Detect which cell encompasses the target text, then output its [X, Y] center coordinate. 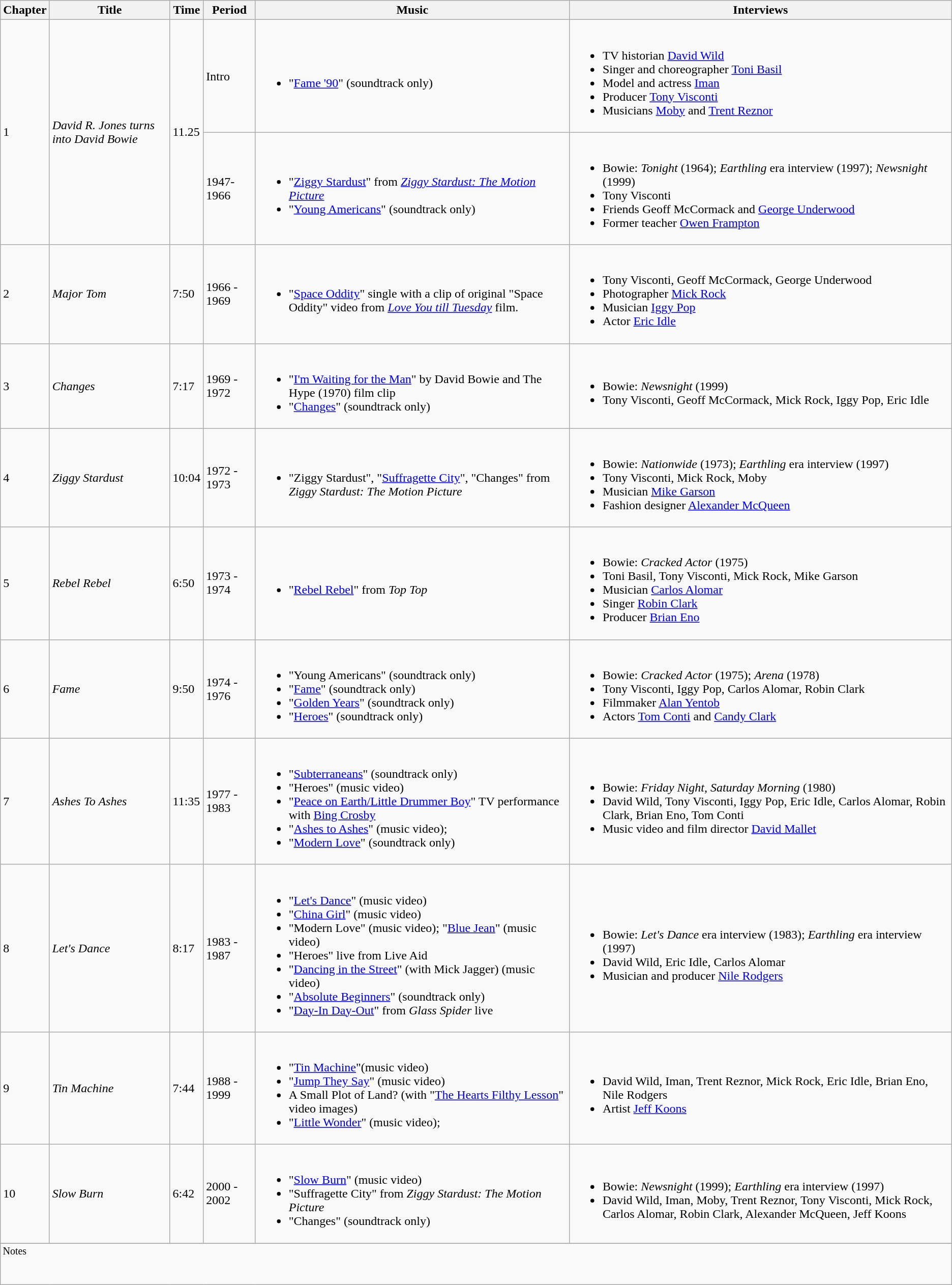
1988 - 1999 [229, 1088]
10 [25, 1193]
6:50 [187, 583]
Let's Dance [110, 948]
1966 - 1969 [229, 294]
Tin Machine [110, 1088]
1947-1966 [229, 188]
"Ziggy Stardust", "Suffragette City", "Changes" from Ziggy Stardust: The Motion Picture [412, 478]
Fame [110, 689]
TV historian David WildSinger and choreographer Toni BasilModel and actress ImanProducer Tony ViscontiMusicians Moby and Trent Reznor [760, 76]
"Rebel Rebel" from Top Top [412, 583]
1977 - 1983 [229, 801]
9:50 [187, 689]
Bowie: Newsnight (1999)Tony Visconti, Geoff McCormack, Mick Rock, Iggy Pop, Eric Idle [760, 386]
9 [25, 1088]
David Wild, Iman, Trent Reznor, Mick Rock, Eric Idle, Brian Eno, Nile RodgersArtist Jeff Koons [760, 1088]
Changes [110, 386]
Notes [476, 1264]
3 [25, 386]
"Slow Burn" (music video)"Suffragette City" from Ziggy Stardust: The Motion Picture"Changes" (soundtrack only) [412, 1193]
2000 - 2002 [229, 1193]
Major Tom [110, 294]
"Fame '90" (soundtrack only) [412, 76]
6:42 [187, 1193]
"Space Oddity" single with a clip of original "Space Oddity" video from Love You till Tuesday film. [412, 294]
6 [25, 689]
Slow Burn [110, 1193]
Bowie: Cracked Actor (1975); Arena (1978)Tony Visconti, Iggy Pop, Carlos Alomar, Robin ClarkFilmmaker Alan YentobActors Tom Conti and Candy Clark [760, 689]
Time [187, 10]
1972 - 1973 [229, 478]
1 [25, 132]
Ziggy Stardust [110, 478]
Chapter [25, 10]
7:44 [187, 1088]
David R. Jones turns into David Bowie [110, 132]
Tony Visconti, Geoff McCormack, George UnderwoodPhotographer Mick RockMusician Iggy PopActor Eric Idle [760, 294]
8 [25, 948]
"Young Americans" (soundtrack only)"Fame" (soundtrack only)"Golden Years" (soundtrack only)"Heroes" (soundtrack only) [412, 689]
7:50 [187, 294]
Bowie: Nationwide (1973); Earthling era interview (1997)Tony Visconti, Mick Rock, MobyMusician Mike GarsonFashion designer Alexander McQueen [760, 478]
Music [412, 10]
4 [25, 478]
Bowie: Let's Dance era interview (1983); Earthling era interview (1997)David Wild, Eric Idle, Carlos AlomarMusician and producer Nile Rodgers [760, 948]
7:17 [187, 386]
"I'm Waiting for the Man" by David Bowie and The Hype (1970) film clip"Changes" (soundtrack only) [412, 386]
11:35 [187, 801]
Bowie: Cracked Actor (1975)Toni Basil, Tony Visconti, Mick Rock, Mike GarsonMusician Carlos AlomarSinger Robin ClarkProducer Brian Eno [760, 583]
Period [229, 10]
"Ziggy Stardust" from Ziggy Stardust: The Motion Picture"Young Americans" (soundtrack only) [412, 188]
5 [25, 583]
10:04 [187, 478]
1969 - 1972 [229, 386]
1974 - 1976 [229, 689]
Ashes To Ashes [110, 801]
Intro [229, 76]
1983 - 1987 [229, 948]
7 [25, 801]
11.25 [187, 132]
2 [25, 294]
Interviews [760, 10]
1973 - 1974 [229, 583]
Title [110, 10]
8:17 [187, 948]
Rebel Rebel [110, 583]
